Determine the (x, y) coordinate at the center of the cell enclosing the given text.  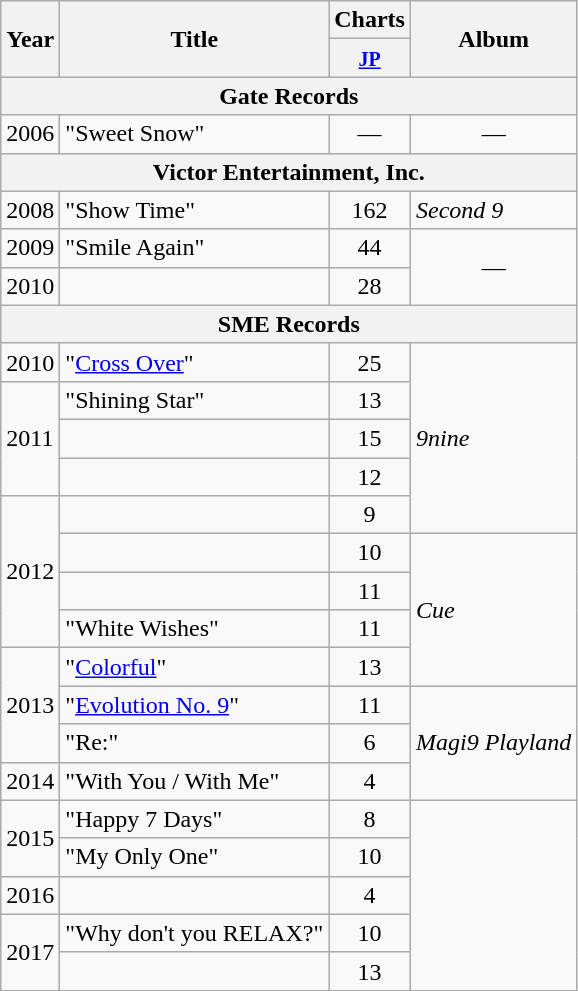
"My Only One" (194, 857)
Title (194, 39)
"Why don't you RELAX?" (194, 933)
JP (370, 58)
2009 (30, 248)
Second 9 (493, 210)
28 (370, 286)
"Cross Over" (194, 362)
Charts (370, 20)
"Smile Again" (194, 248)
162 (370, 210)
"With You / With Me" (194, 781)
6 (370, 743)
44 (370, 248)
2017 (30, 952)
"Show Time" (194, 210)
"Evolution No. 9" (194, 705)
"Colorful" (194, 667)
25 (370, 362)
2011 (30, 438)
9nine (493, 438)
"White Wishes" (194, 629)
2012 (30, 572)
Gate Records (289, 96)
"Shining Star" (194, 400)
2008 (30, 210)
2016 (30, 895)
Album (493, 39)
15 (370, 438)
SME Records (289, 324)
2014 (30, 781)
"Re:" (194, 743)
Magi9 Playland (493, 743)
2006 (30, 134)
2013 (30, 705)
"Happy 7 Days" (194, 819)
Year (30, 39)
"Sweet Snow" (194, 134)
Cue (493, 610)
12 (370, 477)
9 (370, 515)
Victor Entertainment, Inc. (289, 172)
8 (370, 819)
2015 (30, 838)
